Locate the cell with the specified text and output its [X, Y] center coordinate. 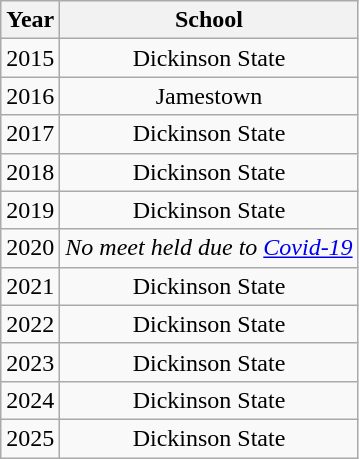
School [209, 20]
2023 [30, 362]
2021 [30, 286]
Jamestown [209, 96]
2017 [30, 134]
2020 [30, 248]
2015 [30, 58]
2022 [30, 324]
Year [30, 20]
2018 [30, 172]
2019 [30, 210]
No meet held due to Covid-19 [209, 248]
2024 [30, 400]
2016 [30, 96]
2025 [30, 438]
